Extract the (x, y) coordinate from the center of the cell holding the provided text.  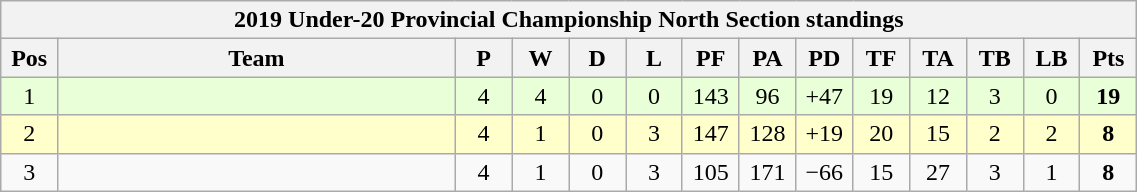
105 (710, 172)
20 (882, 134)
TB (994, 58)
TF (882, 58)
+47 (824, 96)
96 (768, 96)
PD (824, 58)
+19 (824, 134)
Pts (1108, 58)
12 (938, 96)
128 (768, 134)
PA (768, 58)
2019 Under-20 Provincial Championship North Section standings (569, 20)
P (484, 58)
−66 (824, 172)
W (540, 58)
171 (768, 172)
Pos (30, 58)
Team (257, 58)
LB (1052, 58)
PF (710, 58)
143 (710, 96)
147 (710, 134)
D (598, 58)
TA (938, 58)
L (654, 58)
27 (938, 172)
